Identify which cell holds the provided text, then report its [X, Y] central coordinate. 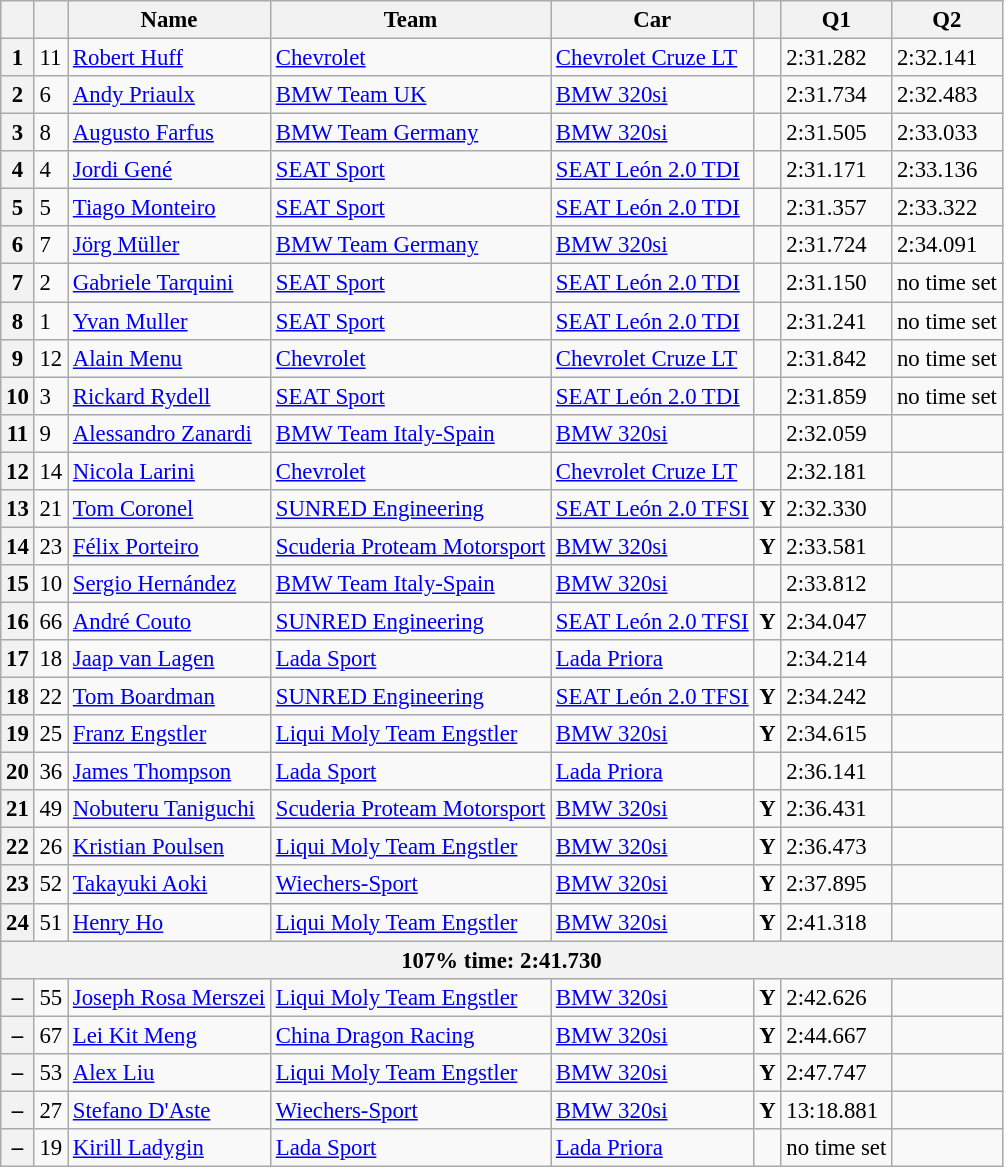
25 [50, 734]
13 [18, 509]
15 [18, 584]
2:47.747 [836, 1073]
Robert Huff [170, 58]
51 [50, 922]
Alessandro Zanardi [170, 433]
2:34.047 [836, 621]
107% time: 2:41.730 [502, 960]
Jaap van Lagen [170, 659]
Q2 [948, 20]
66 [50, 621]
Henry Ho [170, 922]
Félix Porteiro [170, 546]
2:34.242 [836, 697]
2:31.724 [836, 245]
Tom Coronel [170, 509]
26 [50, 847]
Nobuteru Taniguchi [170, 809]
67 [50, 1035]
24 [18, 922]
2:31.171 [836, 170]
2:33.322 [948, 208]
Andy Priaulx [170, 95]
Tom Boardman [170, 697]
2:32.059 [836, 433]
2:31.842 [836, 358]
2:33.136 [948, 170]
2:31.241 [836, 321]
2:31.282 [836, 58]
52 [50, 885]
2:33.812 [836, 584]
Franz Engstler [170, 734]
Team [410, 20]
Jörg Müller [170, 245]
2:34.214 [836, 659]
Kirill Ladygin [170, 1148]
2:31.734 [836, 95]
2:42.626 [836, 997]
2:32.181 [836, 471]
Alain Menu [170, 358]
André Couto [170, 621]
2:32.141 [948, 58]
2:31.357 [836, 208]
36 [50, 772]
2:34.091 [948, 245]
BMW Team UK [410, 95]
Sergio Hernández [170, 584]
Jordi Gené [170, 170]
Yvan Muller [170, 321]
Tiago Monteiro [170, 208]
Rickard Rydell [170, 396]
13:18.881 [836, 1110]
2:36.141 [836, 772]
Stefano D'Aste [170, 1110]
2:41.318 [836, 922]
Gabriele Tarquini [170, 283]
2:36.431 [836, 809]
Nicola Larini [170, 471]
2:31.150 [836, 283]
Joseph Rosa Merszei [170, 997]
2:36.473 [836, 847]
27 [50, 1110]
17 [18, 659]
2:31.859 [836, 396]
James Thompson [170, 772]
16 [18, 621]
2:32.330 [836, 509]
2:31.505 [836, 133]
53 [50, 1073]
2:33.581 [836, 546]
49 [50, 809]
Kristian Poulsen [170, 847]
Lei Kit Meng [170, 1035]
Q1 [836, 20]
20 [18, 772]
Car [652, 20]
2:33.033 [948, 133]
Name [170, 20]
2:37.895 [836, 885]
China Dragon Racing [410, 1035]
55 [50, 997]
2:32.483 [948, 95]
Alex Liu [170, 1073]
Augusto Farfus [170, 133]
Takayuki Aoki [170, 885]
2:34.615 [836, 734]
2:44.667 [836, 1035]
